Output the [x, y] coordinate of the center of the cell containing the given text.  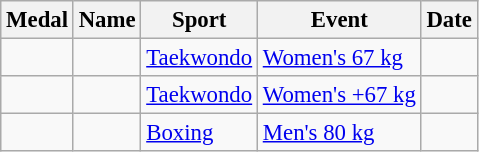
Women's 67 kg [339, 58]
Date [449, 20]
Men's 80 kg [339, 133]
Women's +67 kg [339, 95]
Name [107, 20]
Event [339, 20]
Boxing [200, 133]
Medal [38, 20]
Sport [200, 20]
